Scan for the cell matching the given text and deliver its (X, Y) coordinate at center. 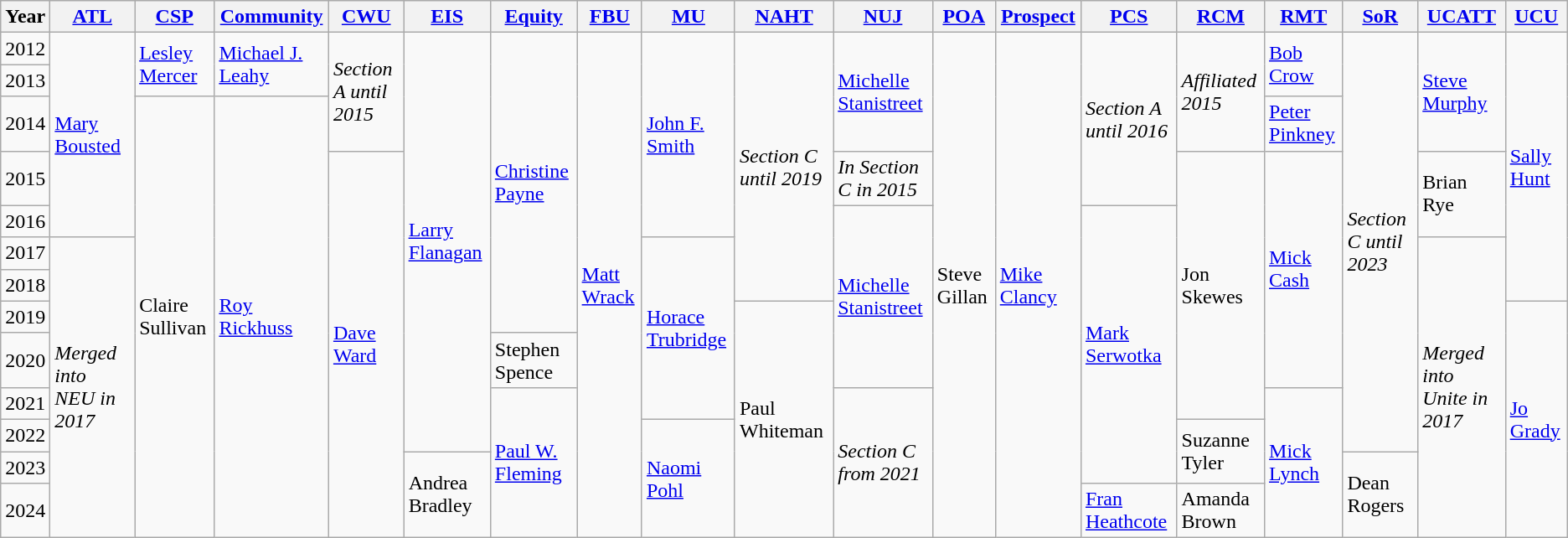
Roy Rickhuss (271, 317)
NAHT (784, 17)
2023 (25, 467)
CWU (366, 17)
Section C until 2023 (1380, 242)
John F. Smith (689, 135)
2016 (25, 221)
Claire Sullivan (174, 317)
Equity (534, 17)
Bob Crow (1303, 65)
RMT (1303, 17)
Jon Skewes (1220, 285)
2020 (25, 360)
NUJ (883, 17)
Paul W. Fleming (534, 463)
Peter Pinkney (1303, 124)
Stephen Spence (534, 360)
Horace Trubridge (689, 328)
2013 (25, 80)
ATL (92, 17)
2015 (25, 178)
Suzanne Tyler (1220, 451)
Lesley Mercer (174, 65)
RCM (1220, 17)
2017 (25, 253)
Brian Rye (1462, 194)
CSP (174, 17)
PCS (1129, 17)
2024 (25, 511)
Steve Gillan (963, 285)
Mary Bousted (92, 135)
UCATT (1462, 17)
Michael J. Leahy (271, 65)
Dave Ward (366, 344)
2014 (25, 124)
MU (689, 17)
Section A until 2016 (1129, 119)
Dean Rogers (1380, 494)
POA (963, 17)
Amanda Brown (1220, 511)
Fran Heathcote (1129, 511)
Community (271, 17)
In Section C in 2015 (883, 178)
Sally Hunt (1536, 167)
2022 (25, 435)
Section C until 2019 (784, 167)
Section A until 2015 (366, 92)
Merged into Unite in 2017 (1462, 387)
2021 (25, 403)
Jo Grady (1536, 419)
FBU (610, 17)
Matt Wrack (610, 285)
Steve Murphy (1462, 92)
Christine Payne (534, 183)
Merged into NEU in 2017 (92, 387)
Mike Clancy (1038, 285)
2018 (25, 285)
Affiliated 2015 (1220, 92)
2019 (25, 317)
SoR (1380, 17)
EIS (447, 17)
Year (25, 17)
Naomi Pohl (689, 478)
Mick Lynch (1303, 463)
Section C from 2021 (883, 463)
Andrea Bradley (447, 494)
Mick Cash (1303, 269)
2012 (25, 49)
Paul Whiteman (784, 419)
Mark Serwotka (1129, 344)
Prospect (1038, 17)
Larry Flanagan (447, 242)
UCU (1536, 17)
